Locate the cell with the specified text and output its [X, Y] center coordinate. 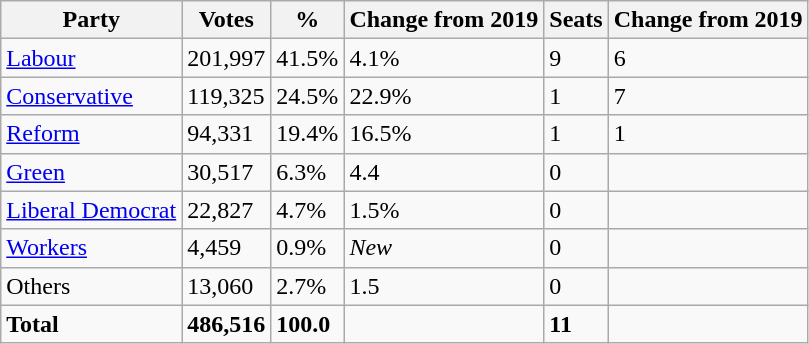
22.9% [444, 96]
4.1% [444, 58]
Seats [576, 20]
4,459 [226, 248]
Party [92, 20]
Green [92, 172]
201,997 [226, 58]
24.5% [308, 96]
4.4 [444, 172]
22,827 [226, 210]
Total [92, 324]
4.7% [308, 210]
9 [576, 58]
11 [576, 324]
Liberal Democrat [92, 210]
1.5% [444, 210]
Conservative [92, 96]
Votes [226, 20]
94,331 [226, 134]
1.5 [444, 286]
6 [708, 58]
2.7% [308, 286]
Others [92, 286]
Reform [92, 134]
New [444, 248]
13,060 [226, 286]
Labour [92, 58]
41.5% [308, 58]
30,517 [226, 172]
119,325 [226, 96]
19.4% [308, 134]
Workers [92, 248]
% [308, 20]
6.3% [308, 172]
16.5% [444, 134]
7 [708, 96]
0.9% [308, 248]
100.0 [308, 324]
486,516 [226, 324]
